Pinpoint the cell where the given text exists, returning its (x, y) midpoint coordinate. 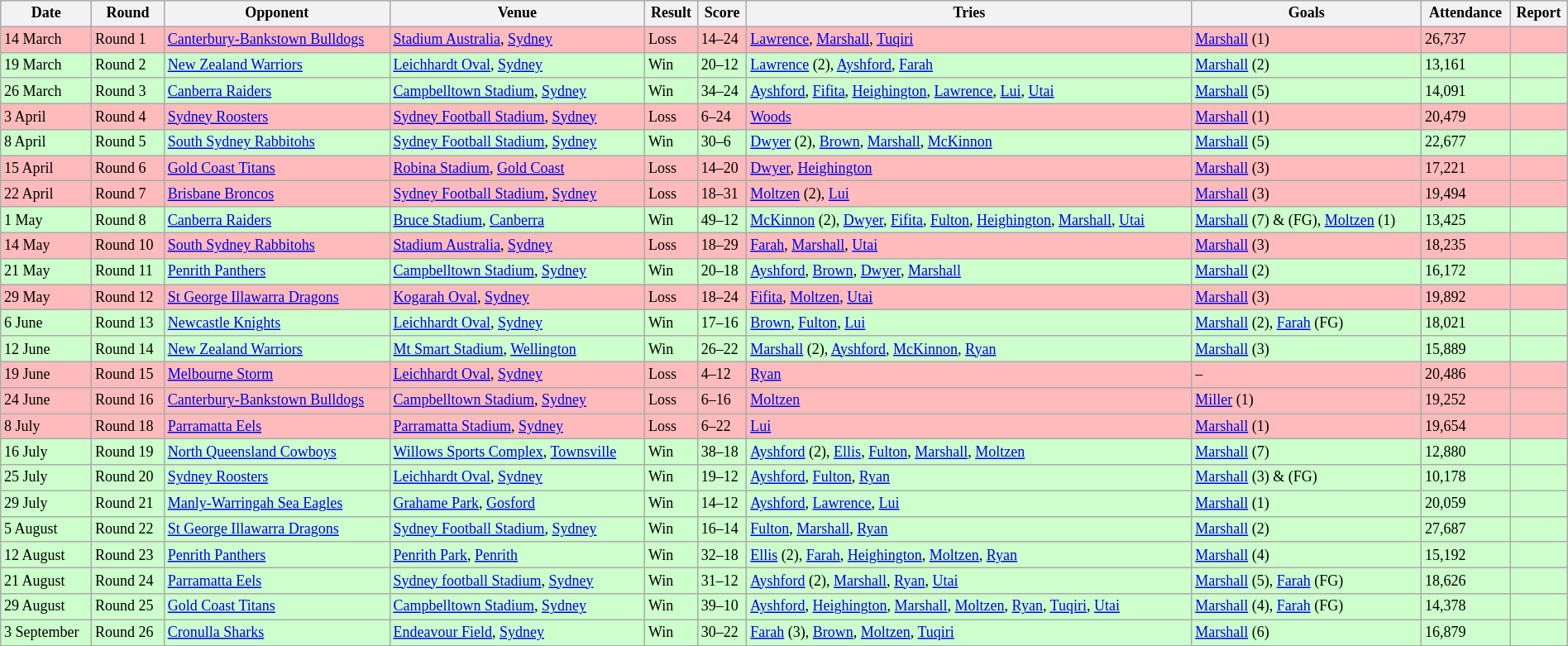
19,252 (1465, 400)
19–12 (721, 478)
18,626 (1465, 581)
Penrith Park, Penrith (517, 554)
30–6 (721, 142)
Fulton, Marshall, Ryan (969, 529)
Melbourne Storm (276, 374)
Ayshford, Lawrence, Lui (969, 503)
Moltzen (2), Lui (969, 194)
Bruce Stadium, Canberra (517, 220)
Marshall (4) (1307, 554)
Round 22 (128, 529)
Round 26 (128, 632)
Round 12 (128, 298)
Ayshford, Brown, Dwyer, Marshall (969, 271)
8 July (46, 427)
38–18 (721, 452)
14,378 (1465, 607)
Round 14 (128, 349)
32–18 (721, 554)
20,486 (1465, 374)
Venue (517, 13)
Woods (969, 116)
Tries (969, 13)
Farah, Marshall, Utai (969, 245)
Miller (1) (1307, 400)
14–20 (721, 169)
14 March (46, 40)
15,889 (1465, 349)
1 May (46, 220)
16–14 (721, 529)
19 March (46, 65)
4–12 (721, 374)
Round 18 (128, 427)
Dwyer (2), Brown, Marshall, McKinnon (969, 142)
Round 16 (128, 400)
3 April (46, 116)
8 April (46, 142)
12 August (46, 554)
Lui (969, 427)
Marshall (4), Farah (FG) (1307, 607)
39–10 (721, 607)
Cronulla Sharks (276, 632)
Round 7 (128, 194)
27,687 (1465, 529)
20–18 (721, 271)
Round 1 (128, 40)
31–12 (721, 581)
16 July (46, 452)
17,221 (1465, 169)
29 May (46, 298)
Sydney football Stadium, Sydney (517, 581)
Endeavour Field, Sydney (517, 632)
14 May (46, 245)
26,737 (1465, 40)
Moltzen (969, 400)
6–16 (721, 400)
19 June (46, 374)
Ayshford (2), Ellis, Fulton, Marshall, Moltzen (969, 452)
Round 10 (128, 245)
Score (721, 13)
Mt Smart Stadium, Wellington (517, 349)
Marshall (2), Ayshford, McKinnon, Ryan (969, 349)
19,494 (1465, 194)
Parramatta Stadium, Sydney (517, 427)
Round 15 (128, 374)
Opponent (276, 13)
13,425 (1465, 220)
34–24 (721, 91)
Round 13 (128, 323)
Goals (1307, 13)
6–22 (721, 427)
18–24 (721, 298)
17–16 (721, 323)
Ayshford, Heighington, Marshall, Moltzen, Ryan, Tuqiri, Utai (969, 607)
Round 3 (128, 91)
Kogarah Oval, Sydney (517, 298)
20,479 (1465, 116)
5 August (46, 529)
Round 6 (128, 169)
Ayshford (2), Marshall, Ryan, Utai (969, 581)
26 March (46, 91)
Lawrence, Marshall, Tuqiri (969, 40)
14–24 (721, 40)
McKinnon (2), Dwyer, Fifita, Fulton, Heighington, Marshall, Utai (969, 220)
Newcastle Knights (276, 323)
12,880 (1465, 452)
Round 20 (128, 478)
Marshall (7) (1307, 452)
Round 21 (128, 503)
– (1307, 374)
22 April (46, 194)
Round 19 (128, 452)
Round 23 (128, 554)
Brown, Fulton, Lui (969, 323)
Round 8 (128, 220)
29 July (46, 503)
Round 25 (128, 607)
14–12 (721, 503)
49–12 (721, 220)
15 April (46, 169)
Ellis (2), Farah, Heighington, Moltzen, Ryan (969, 554)
22,677 (1465, 142)
15,192 (1465, 554)
18,021 (1465, 323)
Lawrence (2), Ayshford, Farah (969, 65)
North Queensland Cowboys (276, 452)
6 June (46, 323)
Report (1539, 13)
24 June (46, 400)
16,172 (1465, 271)
Round 4 (128, 116)
Farah (3), Brown, Moltzen, Tuqiri (969, 632)
12 June (46, 349)
Ryan (969, 374)
Grahame Park, Gosford (517, 503)
29 August (46, 607)
Dwyer, Heighington (969, 169)
20,059 (1465, 503)
Marshall (5), Farah (FG) (1307, 581)
30–22 (721, 632)
Manly-Warringah Sea Eagles (276, 503)
Fifita, Moltzen, Utai (969, 298)
Round 24 (128, 581)
Ayshford, Fifita, Heighington, Lawrence, Lui, Utai (969, 91)
Brisbane Broncos (276, 194)
Marshall (3) & (FG) (1307, 478)
Marshall (6) (1307, 632)
3 September (46, 632)
Date (46, 13)
18–31 (721, 194)
10,178 (1465, 478)
26–22 (721, 349)
Attendance (1465, 13)
13,161 (1465, 65)
20–12 (721, 65)
19,892 (1465, 298)
Marshall (7) & (FG), Moltzen (1) (1307, 220)
14,091 (1465, 91)
16,879 (1465, 632)
Ayshford, Fulton, Ryan (969, 478)
Round 11 (128, 271)
18,235 (1465, 245)
18–29 (721, 245)
Robina Stadium, Gold Coast (517, 169)
Round 5 (128, 142)
Round 2 (128, 65)
Willows Sports Complex, Townsville (517, 452)
6–24 (721, 116)
25 July (46, 478)
21 August (46, 581)
19,654 (1465, 427)
21 May (46, 271)
Round (128, 13)
Result (672, 13)
Marshall (2), Farah (FG) (1307, 323)
